Identify which cell holds the provided text, then report its [x, y] central coordinate. 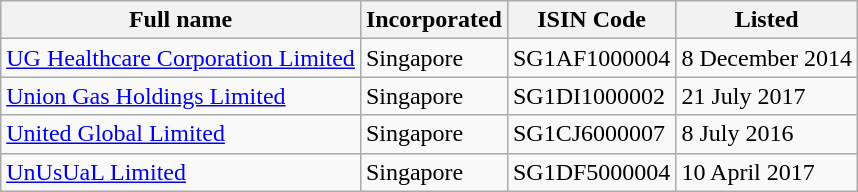
Incorporated [434, 20]
ISIN Code [591, 20]
Full name [181, 20]
SG1AF1000004 [591, 58]
8 July 2016 [767, 134]
United Global Limited [181, 134]
UG Healthcare Corporation Limited [181, 58]
SG1DI1000002 [591, 96]
SG1CJ6000007 [591, 134]
10 April 2017 [767, 172]
SG1DF5000004 [591, 172]
Union Gas Holdings Limited [181, 96]
UnUsUaL Limited [181, 172]
21 July 2017 [767, 96]
8 December 2014 [767, 58]
Listed [767, 20]
